Capture the cell that displays the provided text and extract its [x, y] central coordinate. 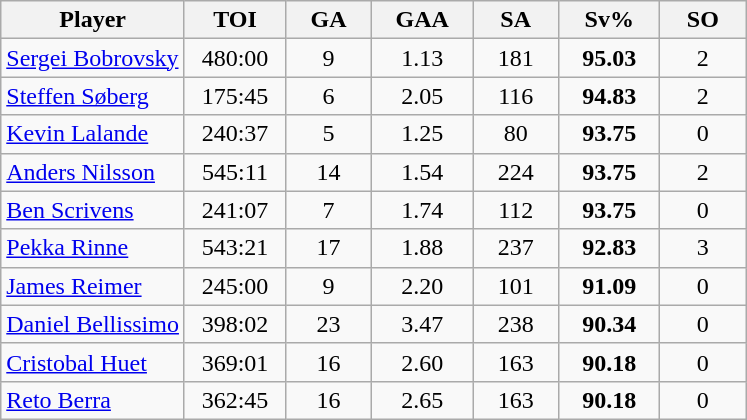
112 [516, 210]
241:07 [234, 210]
17 [329, 248]
5 [329, 134]
240:37 [234, 134]
GAA [422, 20]
362:45 [234, 400]
6 [329, 96]
237 [516, 248]
95.03 [610, 58]
91.09 [610, 286]
Sergei Bobrovsky [93, 58]
94.83 [610, 96]
2.65 [422, 400]
23 [329, 324]
Ben Scrivens [93, 210]
Anders Nilsson [93, 172]
1.88 [422, 248]
238 [516, 324]
James Reimer [93, 286]
245:00 [234, 286]
SA [516, 20]
1.25 [422, 134]
Player [93, 20]
1.74 [422, 210]
Steffen Søberg [93, 96]
116 [516, 96]
Pekka Rinne [93, 248]
2.60 [422, 362]
545:11 [234, 172]
TOI [234, 20]
7 [329, 210]
14 [329, 172]
398:02 [234, 324]
2.05 [422, 96]
2.20 [422, 286]
Kevin Lalande [93, 134]
3.47 [422, 324]
224 [516, 172]
Daniel Bellissimo [93, 324]
101 [516, 286]
181 [516, 58]
1.13 [422, 58]
GA [329, 20]
1.54 [422, 172]
80 [516, 134]
92.83 [610, 248]
480:00 [234, 58]
Sv% [610, 20]
369:01 [234, 362]
Cristobal Huet [93, 362]
90.34 [610, 324]
Reto Berra [93, 400]
543:21 [234, 248]
SO [703, 20]
175:45 [234, 96]
3 [703, 248]
